Search for the cell housing the specified text and yield its [X, Y] center coordinate. 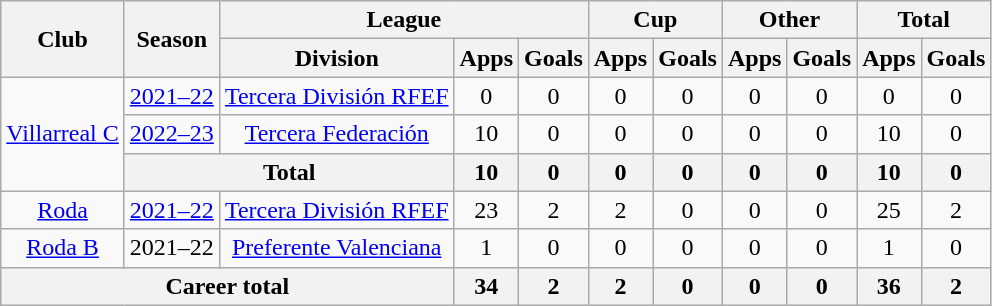
League [404, 20]
Club [63, 39]
Roda [63, 210]
Other [789, 20]
2022–23 [172, 134]
Season [172, 39]
Cup [655, 20]
25 [889, 210]
23 [486, 210]
Preferente Valenciana [336, 248]
34 [486, 286]
Roda B [63, 248]
Villarreal C [63, 134]
Career total [228, 286]
Tercera Federación [336, 134]
Division [336, 58]
36 [889, 286]
